Output the (x, y) coordinate of the center of the cell containing the given text.  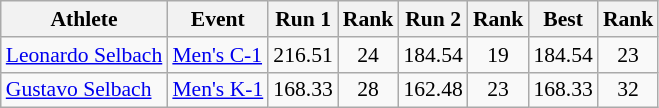
216.51 (302, 55)
Run 2 (432, 19)
19 (498, 55)
28 (368, 90)
24 (368, 55)
Run 1 (302, 19)
Men's C-1 (218, 55)
Athlete (84, 19)
Men's K-1 (218, 90)
162.48 (432, 90)
Best (562, 19)
Leonardo Selbach (84, 55)
Gustavo Selbach (84, 90)
32 (628, 90)
Event (218, 19)
